Capture the cell that displays the provided text and extract its [x, y] central coordinate. 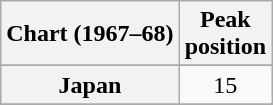
Japan [90, 85]
15 [225, 85]
Chart (1967–68) [90, 34]
Peakposition [225, 34]
